Capture the cell that displays the provided text and extract its [x, y] central coordinate. 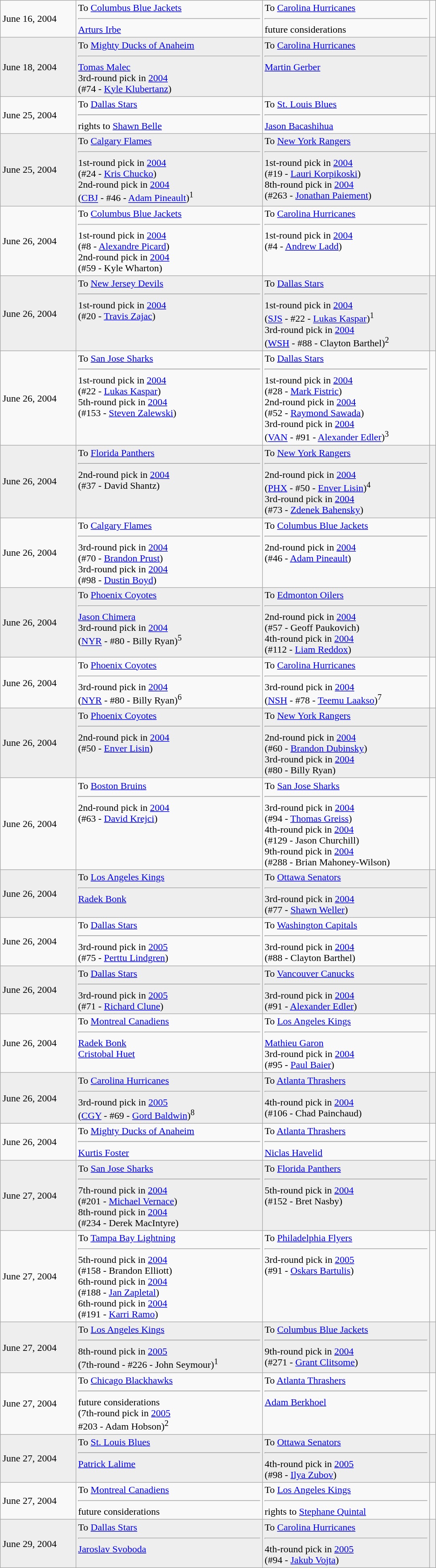
To Carolina Hurricanes3rd-round pick in 2004(NSH - #78 - Teemu Laakso)7 [346, 683]
To Dallas Stars3rd-round pick in 2005(#71 - Richard Clune) [169, 990]
To St. Louis Blues Jason Bacashihua [346, 115]
To Dallas Stars3rd-round pick in 2005(#75 - Perttu Lindgren) [169, 942]
To San Jose Sharks7th-round pick in 2004(#201 - Michael Vernace)8th-round pick in 2004(#234 - Derek MacIntyre) [169, 1195]
To San Jose Sharks1st-round pick in 2004(#22 - Lukas Kaspar)5th-round pick in 2004(#153 - Steven Zalewski) [169, 398]
To Calgary Flames3rd-round pick in 2004(#70 - Brandon Prust)3rd-round pick in 2004(#98 - Dustin Boyd) [169, 553]
To Vancouver Canucks3rd-round pick in 2004(#91 - Alexander Edler) [346, 990]
To Philadelphia Flyers3rd-round pick in 2005(#91 - Oskars Bartulis) [346, 1276]
To Phoenix Coyotes3rd-round pick in 2004(NYR - #80 - Billy Ryan)6 [169, 683]
To St. Louis BluesPatrick Lalime [169, 1459]
To Washington Capitals3rd-round pick in 2004(#88 - Clayton Barthel) [346, 942]
To Columbus Blue Jackets1st-round pick in 2004(#8 - Alexandre Picard)2nd-round pick in 2004(#59 - Kyle Wharton) [169, 241]
To Chicago Blackhawksfuture considerations(7th-round pick in 2005#203 - Adam Hobson)2 [169, 1404]
To Florida Panthers2nd-round pick in 2004(#37 - David Shantz) [169, 481]
To Phoenix CoyotesJason Chimera3rd-round pick in 2004(NYR - #80 - Billy Ryan)5 [169, 622]
To Atlanta ThrashersNiclas Havelid [346, 1142]
To Carolina Hurricanes4th-round pick in 2005(#94 - Jakub Vojta) [346, 1543]
To Florida Panthers5th-round pick in 2004(#152 - Bret Nasby) [346, 1195]
To Montreal CanadiensRadek BonkCristobal Huet [169, 1043]
To Los Angeles Kings8th-round pick in 2005(7th-round - #226 - John Seymour)1 [169, 1348]
To Boston Bruins2nd-round pick in 2004(#63 - David Krejci) [169, 823]
To Dallas StarsJaroslav Svoboda [169, 1543]
To Columbus Blue JacketsArturs Irbe [169, 19]
To Dallas Starsrights to Shawn Belle [169, 115]
To Columbus Blue Jackets9th-round pick in 2004(#271 - Grant Clitsome) [346, 1348]
June 18, 2004 [38, 67]
To New Jersey Devils1st-round pick in 2004(#20 - Travis Zajac) [169, 314]
To Ottawa Senators3rd-round pick in 2004(#77 - Shawn Weller) [346, 894]
To Carolina Hurricanesfuture considerations [346, 19]
To Carolina Hurricanes1st-round pick in 2004(#4 - Andrew Ladd) [346, 241]
To Carolina HurricanesMartin Gerber [346, 67]
To Mighty Ducks of AnaheimKurtis Foster [169, 1142]
To Ottawa Senators4th-round pick in 2005(#98 - Ilya Zubov) [346, 1459]
To New York Rangers2nd-round pick in 2004(#60 - Brandon Dubinsky)3rd-round pick in 2004(#80 - Billy Ryan) [346, 743]
To Dallas Stars1st-round pick in 2004(SJS - #22 - Lukas Kaspar)13rd-round pick in 2004(WSH - #88 - Clayton Barthel)2 [346, 314]
To Edmonton Oilers2nd-round pick in 2004(#57 - Geoff Paukovich)4th-round pick in 2004(#112 - Liam Reddox) [346, 622]
To New York Rangers1st-round pick in 2004(#19 - Lauri Korpikoski)8th-round pick in 2004(#263 - Jonathan Paiement) [346, 170]
To New York Rangers2nd-round pick in 2004(PHX - #50 - Enver Lisin)43rd-round pick in 2004(#73 - Zdenek Bahensky) [346, 481]
To Los Angeles Kingsrights to Stephane Quintal [346, 1501]
To Phoenix Coyotes2nd-round pick in 2004(#50 - Enver Lisin) [169, 743]
To Atlanta ThrashersAdam Berkhoel [346, 1404]
To Atlanta Thrashers4th-round pick in 2004(#106 - Chad Painchaud) [346, 1098]
To Mighty Ducks of AnaheimTomas Malec3rd-round pick in 2004(#74 - Kyle Klubertanz) [169, 67]
June 29, 2004 [38, 1543]
To Los Angeles KingsMathieu Garon3rd-round pick in 2004(#95 - Paul Baier) [346, 1043]
To Columbus Blue Jackets2nd-round pick in 2004(#46 - Adam Pineault) [346, 553]
To Calgary Flames1st-round pick in 2004(#24 - Kris Chucko)2nd-round pick in 2004(CBJ - #46 - Adam Pineault)1 [169, 170]
June 16, 2004 [38, 19]
To Carolina Hurricanes3rd-round pick in 2005(CGY - #69 - Gord Baldwin)8 [169, 1098]
To Los Angeles KingsRadek Bonk [169, 894]
To Montreal Canadiensfuture considerations [169, 1501]
